Return the (X, Y) coordinate for the center point of the cell that contains the specified text.  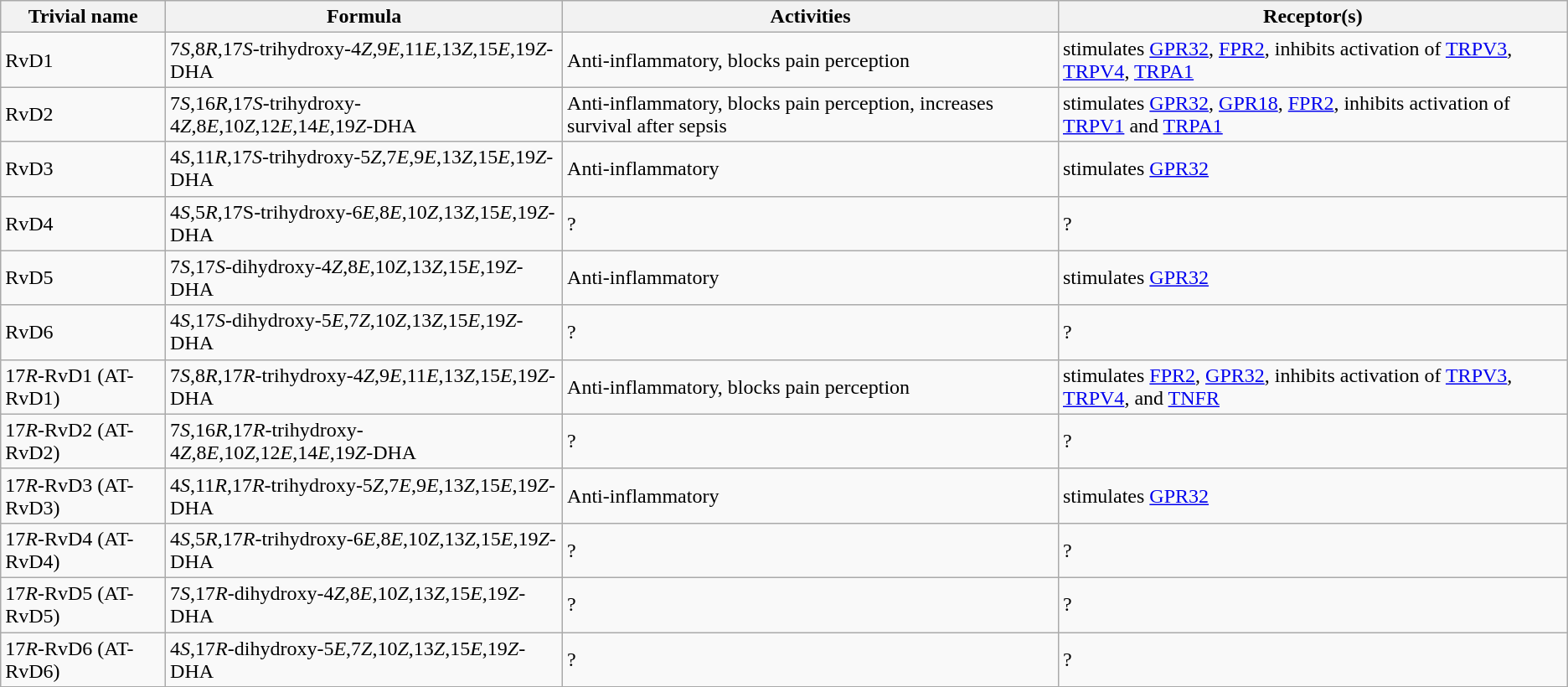
RvD4 (84, 223)
7S,17S-dihydroxy-4Z,8E,10Z,13Z,15E,19Z-DHA (364, 278)
7S,8R,17S-trihydroxy-4Z,9E,11E,13Z,15E,19Z-DHA (364, 60)
Formula (364, 17)
7S,16R,17S-trihydroxy-4Z,8E,10Z,12E,14E,19Z-DHA (364, 114)
17R-RvD2 (AT-RvD2) (84, 441)
RvD1 (84, 60)
4S,11R,17R-trihydroxy-5Z,7E,9E,13Z,15E,19Z-DHA (364, 496)
4S,5R,17S-trihydroxy-6E,8E,10Z,13Z,15E,19Z-DHA (364, 223)
Trivial name (84, 17)
RvD2 (84, 114)
Receptor(s) (1313, 17)
4S,17R-dihydroxy-5E,7Z,10Z,13Z,15E,19Z-DHA (364, 659)
4S,5R,17R-trihydroxy-6E,8E,10Z,13Z,15E,19Z-DHA (364, 550)
17R-RvD1 (AT-RvD1) (84, 387)
Activities (811, 17)
7S,17R-dihydroxy-4Z,8E,10Z,13Z,15E,19Z-DHA (364, 605)
4S,11R,17S-trihydroxy-5Z,7E,9E,13Z,15E,19Z-DHA (364, 169)
stimulates GPR32, GPR18, FPR2, inhibits activation of TRPV1 and TRPA1 (1313, 114)
RvD6 (84, 332)
17R-RvD4 (AT-RvD4) (84, 550)
17R-RvD6 (AT-RvD6) (84, 659)
Anti-inflammatory, blocks pain perception, increases survival after sepsis (811, 114)
RvD3 (84, 169)
stimulates FPR2, GPR32, inhibits activation of TRPV3, TRPV4, and TNFR (1313, 387)
17R-RvD5 (AT-RvD5) (84, 605)
17R-RvD3 (AT-RvD3) (84, 496)
RvD5 (84, 278)
stimulates GPR32, FPR2, inhibits activation of TRPV3, TRPV4, TRPA1 (1313, 60)
7S,8R,17R-trihydroxy-4Z,9E,11E,13Z,15E,19Z-DHA (364, 387)
4S,17S-dihydroxy-5E,7Z,10Z,13Z,15E,19Z-DHA (364, 332)
7S,16R,17R-trihydroxy-4Z,8E,10Z,12E,14E,19Z-DHA (364, 441)
